Extract the [x, y] coordinate from the center of the cell holding the provided text.  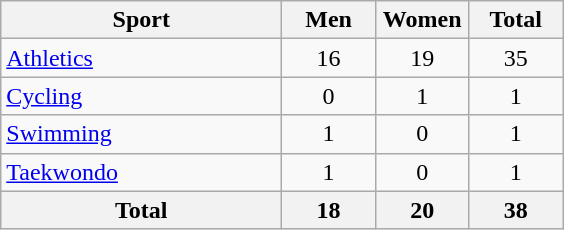
Men [329, 20]
Women [422, 20]
38 [516, 210]
19 [422, 58]
Athletics [142, 58]
Sport [142, 20]
20 [422, 210]
18 [329, 210]
Taekwondo [142, 172]
35 [516, 58]
Cycling [142, 96]
16 [329, 58]
Swimming [142, 134]
